Output the [X, Y] coordinate of the center of the cell containing the given text.  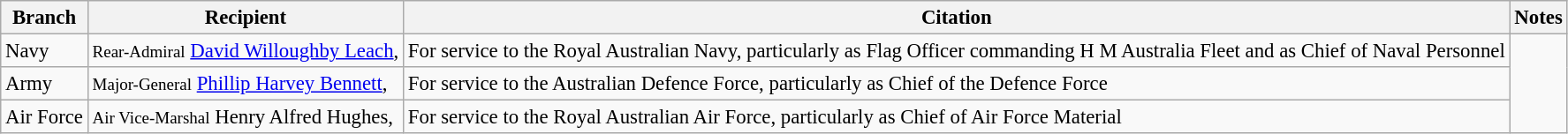
Air Force [44, 117]
Recipient [246, 18]
Citation [957, 18]
For service to the Royal Australian Air Force, particularly as Chief of Air Force Material [957, 117]
Major-General Phillip Harvey Bennett, [246, 84]
Notes [1539, 18]
Rear-Admiral David Willoughby Leach, [246, 51]
For service to the Royal Australian Navy, particularly as Flag Officer commanding H M Australia Fleet and as Chief of Naval Personnel [957, 51]
Army [44, 84]
Navy [44, 51]
For service to the Australian Defence Force, particularly as Chief of the Defence Force [957, 84]
Branch [44, 18]
Air Vice-Marshal Henry Alfred Hughes, [246, 117]
